Search for the cell housing the specified text and yield its (x, y) center coordinate. 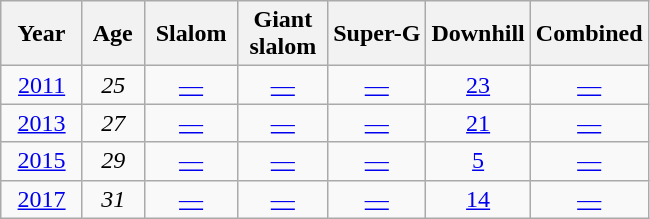
23 (478, 85)
2017 (42, 199)
27 (113, 123)
2011 (42, 85)
2013 (42, 123)
Slalom (191, 34)
Giant slalom (283, 34)
31 (113, 199)
14 (478, 199)
Year (42, 34)
5 (478, 161)
Combined (589, 34)
21 (478, 123)
Super-G (377, 34)
29 (113, 161)
25 (113, 85)
2015 (42, 161)
Downhill (478, 34)
Age (113, 34)
